Capture the cell that displays the provided text and extract its [x, y] central coordinate. 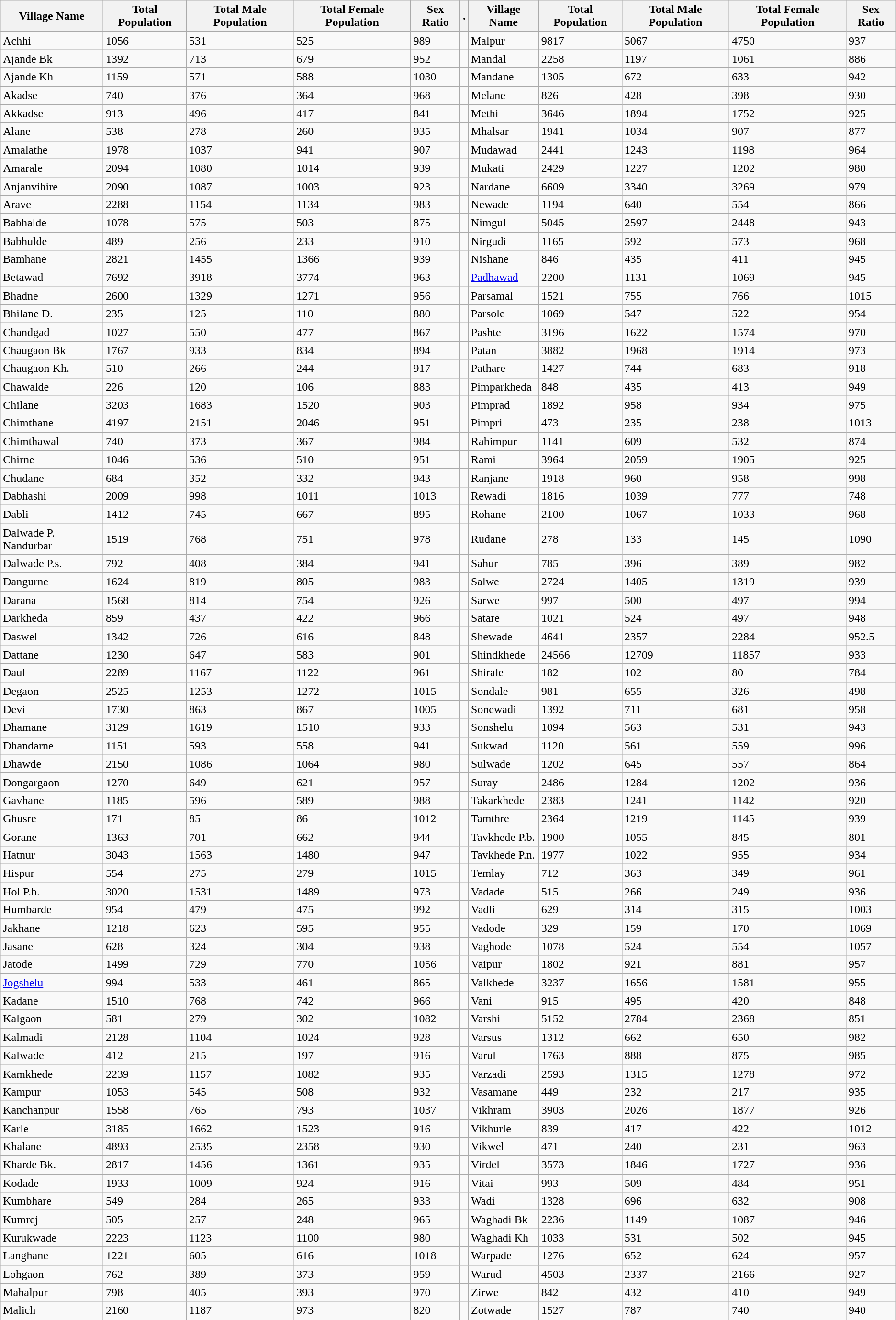
621 [352, 782]
901 [436, 655]
Chimthane [52, 423]
978 [436, 539]
996 [871, 746]
1520 [352, 405]
1021 [580, 618]
766 [788, 296]
396 [675, 564]
1730 [145, 709]
12709 [675, 655]
918 [871, 369]
248 [352, 1219]
Jogshelu [52, 983]
921 [675, 964]
1278 [788, 1074]
894 [436, 350]
1455 [240, 259]
Sahur [504, 564]
515 [580, 892]
573 [788, 241]
545 [240, 1092]
547 [675, 314]
3964 [580, 459]
798 [145, 1292]
Rami [504, 459]
Temlay [504, 873]
Dhawde [52, 764]
632 [788, 1201]
1763 [580, 1055]
3043 [145, 855]
1662 [240, 1128]
1581 [788, 983]
Achhi [52, 41]
3774 [352, 278]
Vasamane [504, 1092]
Dhandarne [52, 746]
Darana [52, 600]
Rewadi [504, 496]
Methi [504, 113]
655 [675, 691]
349 [788, 873]
623 [240, 928]
1198 [788, 150]
Waghadi Bk [504, 1219]
1241 [675, 800]
86 [352, 818]
924 [352, 1183]
558 [352, 746]
125 [240, 314]
Salwe [504, 582]
628 [145, 946]
1619 [240, 727]
981 [580, 691]
Langhane [52, 1256]
2223 [145, 1238]
Vaipur [504, 964]
Degaon [52, 691]
593 [240, 746]
525 [352, 41]
Shirale [504, 673]
596 [240, 800]
5045 [580, 223]
6609 [580, 186]
2429 [580, 168]
Kumrej [52, 1219]
701 [240, 837]
352 [240, 478]
536 [240, 459]
Varsus [504, 1037]
Kampur [52, 1092]
3903 [580, 1110]
Mudawad [504, 150]
1055 [675, 837]
3237 [580, 983]
1024 [352, 1037]
Jakhane [52, 928]
Padhawad [504, 278]
Betawad [52, 278]
Malich [52, 1310]
1230 [145, 655]
275 [240, 873]
302 [352, 1019]
834 [352, 350]
Dabli [52, 514]
960 [675, 478]
1080 [240, 168]
Vaghode [504, 946]
1366 [352, 259]
2094 [145, 168]
Dattane [52, 655]
787 [675, 1310]
3573 [580, 1165]
498 [871, 691]
Khalane [52, 1147]
405 [240, 1292]
5067 [675, 41]
170 [788, 928]
1914 [788, 350]
Dalwade P.s. [52, 564]
Virdel [504, 1165]
3269 [788, 186]
993 [580, 1183]
2821 [145, 259]
874 [871, 441]
927 [871, 1274]
Kanchanpur [52, 1110]
1185 [145, 800]
1123 [240, 1238]
1086 [240, 764]
581 [145, 1019]
2160 [145, 1310]
997 [580, 600]
393 [352, 1292]
1363 [145, 837]
1122 [352, 673]
533 [240, 983]
1157 [240, 1074]
Babhalde [52, 223]
Shewade [504, 637]
Pimparkheda [504, 387]
2150 [145, 764]
814 [240, 600]
792 [145, 564]
863 [240, 709]
232 [675, 1092]
1905 [788, 459]
1941 [580, 132]
964 [871, 150]
793 [352, 1110]
Sukwad [504, 746]
1767 [145, 350]
3340 [675, 186]
992 [436, 910]
1014 [352, 168]
Varul [504, 1055]
826 [580, 95]
3020 [145, 892]
1319 [788, 582]
Wadi [504, 1201]
428 [675, 95]
411 [788, 259]
Rudane [504, 539]
Hispur [52, 873]
1877 [788, 1110]
329 [580, 928]
11857 [788, 655]
755 [675, 296]
946 [871, 1219]
2239 [145, 1074]
1846 [675, 1165]
Dabhashi [52, 496]
Chaugaon Bk [52, 350]
3918 [240, 278]
Ghusre [52, 818]
505 [145, 1219]
2026 [675, 1110]
Gorane [52, 837]
1933 [145, 1183]
696 [675, 1201]
Pathare [504, 369]
Bhilane D. [52, 314]
1342 [145, 637]
944 [436, 837]
2128 [145, 1037]
1519 [145, 539]
Dalwade P. Nandurbar [52, 539]
842 [580, 1292]
2046 [352, 423]
489 [145, 241]
217 [788, 1092]
479 [240, 910]
Ranjane [504, 478]
Anjanvihire [52, 186]
Waghadi Kh [504, 1238]
Rahimpur [504, 441]
376 [240, 95]
257 [240, 1219]
Tavkhede P.n. [504, 855]
1030 [436, 77]
Kalwade [52, 1055]
3203 [145, 405]
917 [436, 369]
249 [788, 892]
Tavkhede P.b. [504, 837]
Babhulde [52, 241]
1134 [352, 204]
Takarkhede [504, 800]
Melane [504, 95]
805 [352, 582]
1034 [675, 132]
Ajande Kh [52, 77]
332 [352, 478]
384 [352, 564]
1918 [580, 478]
Mukati [504, 168]
Chaugaon Kh. [52, 369]
1427 [580, 369]
583 [352, 655]
1527 [580, 1310]
Nishane [504, 259]
477 [352, 332]
1067 [675, 514]
910 [436, 241]
785 [580, 564]
1253 [240, 691]
2383 [580, 800]
Arave [52, 204]
2525 [145, 691]
2059 [675, 459]
Vadade [504, 892]
2284 [788, 637]
Sonewadi [504, 709]
Kadane [52, 1001]
484 [788, 1183]
913 [145, 113]
2357 [675, 637]
304 [352, 946]
159 [675, 928]
851 [871, 1019]
2289 [145, 673]
2358 [352, 1147]
Chimthawal [52, 441]
Patan [504, 350]
965 [436, 1219]
Sondale [504, 691]
1456 [240, 1165]
226 [145, 387]
Parsole [504, 314]
Vikhurle [504, 1128]
1574 [788, 332]
920 [871, 800]
Dongargaon [52, 782]
1558 [145, 1110]
Vani [504, 1001]
956 [436, 296]
133 [675, 539]
895 [436, 514]
Kurukwade [52, 1238]
629 [580, 910]
2364 [580, 818]
1039 [675, 496]
645 [675, 764]
1100 [352, 1238]
Hatnur [52, 855]
Jatode [52, 964]
640 [675, 204]
Dhamane [52, 727]
652 [675, 1256]
Nirgudi [504, 241]
888 [675, 1055]
2784 [675, 1019]
3646 [580, 113]
471 [580, 1147]
947 [436, 855]
1480 [352, 855]
260 [352, 132]
215 [240, 1055]
106 [352, 387]
437 [240, 618]
605 [240, 1256]
2597 [675, 223]
1165 [580, 241]
Humbarde [52, 910]
Satare [504, 618]
2337 [675, 1274]
1361 [352, 1165]
2817 [145, 1165]
4641 [580, 637]
Zirwe [504, 1292]
1167 [240, 673]
24566 [580, 655]
473 [580, 423]
Mandane [504, 77]
989 [436, 41]
1187 [240, 1310]
2593 [580, 1074]
Devi [52, 709]
649 [240, 782]
1752 [788, 113]
1405 [675, 582]
509 [675, 1183]
754 [352, 600]
Pashte [504, 332]
Nardane [504, 186]
561 [675, 746]
Amarale [52, 168]
1499 [145, 964]
Pimprad [504, 405]
712 [580, 873]
784 [871, 673]
Newade [504, 204]
559 [788, 746]
508 [352, 1092]
1622 [675, 332]
110 [352, 314]
742 [352, 1001]
1018 [436, 1256]
Ajande Bk [52, 59]
972 [871, 1074]
1141 [580, 441]
881 [788, 964]
777 [788, 496]
Malpur [504, 41]
762 [145, 1274]
367 [352, 441]
364 [352, 95]
4893 [145, 1147]
Kamkhede [52, 1074]
745 [240, 514]
667 [352, 514]
549 [145, 1201]
650 [788, 1037]
1276 [580, 1256]
938 [436, 946]
Shindkhede [504, 655]
1027 [145, 332]
903 [436, 405]
Alane [52, 132]
Bhadne [52, 296]
729 [240, 964]
864 [871, 764]
413 [788, 387]
Kodade [52, 1183]
975 [871, 405]
Vikwel [504, 1147]
589 [352, 800]
948 [871, 618]
1243 [675, 150]
1900 [580, 837]
2200 [580, 278]
3129 [145, 727]
928 [436, 1037]
1194 [580, 204]
Akkadse [52, 113]
1563 [240, 855]
1046 [145, 459]
984 [436, 441]
408 [240, 564]
Akadse [52, 95]
1011 [352, 496]
985 [871, 1055]
2090 [145, 186]
883 [436, 387]
1227 [675, 168]
171 [145, 818]
238 [788, 423]
908 [871, 1201]
Amalathe [52, 150]
2151 [240, 423]
503 [352, 223]
2236 [580, 1219]
1131 [675, 278]
932 [436, 1092]
942 [871, 77]
1412 [145, 514]
979 [871, 186]
681 [788, 709]
592 [675, 241]
Kharde Bk. [52, 1165]
420 [788, 1001]
Lohgaon [52, 1274]
120 [240, 387]
1978 [145, 150]
2009 [145, 496]
. [464, 16]
461 [352, 983]
1090 [871, 539]
197 [352, 1055]
314 [675, 910]
1272 [352, 691]
1329 [240, 296]
5152 [580, 1019]
Kalmadi [52, 1037]
820 [436, 1310]
988 [436, 800]
845 [788, 837]
2600 [145, 296]
1894 [675, 113]
952 [436, 59]
595 [352, 928]
1197 [675, 59]
624 [788, 1256]
865 [436, 983]
684 [145, 478]
502 [788, 1238]
1151 [145, 746]
713 [240, 59]
2448 [788, 223]
495 [675, 1001]
1053 [145, 1092]
324 [240, 946]
550 [240, 332]
748 [871, 496]
1328 [580, 1201]
609 [675, 441]
Vadode [504, 928]
1064 [352, 764]
1531 [240, 892]
Sonshelu [504, 727]
959 [436, 1274]
326 [788, 691]
Chudane [52, 478]
Nimgul [504, 223]
4750 [788, 41]
233 [352, 241]
683 [788, 369]
679 [352, 59]
1727 [788, 1165]
Sulwade [504, 764]
557 [788, 764]
1104 [240, 1037]
80 [788, 673]
532 [788, 441]
1159 [145, 77]
1568 [145, 600]
1977 [580, 855]
859 [145, 618]
1149 [675, 1219]
Rohane [504, 514]
801 [871, 837]
1656 [675, 983]
Gavhane [52, 800]
475 [352, 910]
Kumbhare [52, 1201]
1270 [145, 782]
Chawalde [52, 387]
1061 [788, 59]
Vadli [504, 910]
Chirne [52, 459]
Valkhede [504, 983]
Vikhram [504, 1110]
633 [788, 77]
410 [788, 1292]
2288 [145, 204]
363 [675, 873]
85 [240, 818]
940 [871, 1310]
145 [788, 539]
2166 [788, 1274]
1057 [871, 946]
647 [240, 655]
839 [580, 1128]
1521 [580, 296]
1221 [145, 1256]
4503 [580, 1274]
1154 [240, 204]
571 [240, 77]
1145 [788, 818]
496 [240, 113]
886 [871, 59]
Mahalpur [52, 1292]
240 [675, 1147]
915 [580, 1001]
244 [352, 369]
315 [788, 910]
538 [145, 132]
256 [240, 241]
Parsamal [504, 296]
1142 [788, 800]
1312 [580, 1037]
102 [675, 673]
1022 [675, 855]
522 [788, 314]
1305 [580, 77]
265 [352, 1201]
412 [145, 1055]
Tamthre [504, 818]
877 [871, 132]
Dangurne [52, 582]
Zotwade [504, 1310]
1968 [675, 350]
4197 [145, 423]
Darkheda [52, 618]
563 [675, 727]
Daswel [52, 637]
Hol P.b. [52, 892]
Warpade [504, 1256]
726 [240, 637]
Kalgaon [52, 1019]
1315 [675, 1074]
231 [788, 1147]
770 [352, 964]
952.5 [871, 637]
Daul [52, 673]
2535 [240, 1147]
1489 [352, 892]
3185 [145, 1128]
2724 [580, 582]
1802 [580, 964]
2258 [580, 59]
765 [240, 1110]
937 [871, 41]
841 [436, 113]
Varshi [504, 1019]
1816 [580, 496]
1009 [240, 1183]
Varzadi [504, 1074]
1005 [436, 709]
398 [788, 95]
7692 [145, 278]
Chandgad [52, 332]
2100 [580, 514]
182 [580, 673]
1523 [352, 1128]
Suray [504, 782]
1892 [580, 405]
1094 [580, 727]
1271 [352, 296]
3196 [580, 332]
Chilane [52, 405]
9817 [580, 41]
846 [580, 259]
588 [352, 77]
449 [580, 1092]
575 [240, 223]
866 [871, 204]
751 [352, 539]
744 [675, 369]
500 [675, 600]
Pimpri [504, 423]
711 [675, 709]
3882 [580, 350]
2441 [580, 150]
923 [436, 186]
819 [240, 582]
2368 [788, 1019]
1219 [675, 818]
Sarwe [504, 600]
Mandal [504, 59]
432 [675, 1292]
Karle [52, 1128]
Warud [504, 1274]
672 [675, 77]
2486 [580, 782]
1284 [675, 782]
Vitai [504, 1183]
284 [240, 1201]
1120 [580, 746]
1218 [145, 928]
Bamhane [52, 259]
Mhalsar [504, 132]
Jasane [52, 946]
1624 [145, 582]
880 [436, 314]
1683 [240, 405]
